From the cell containing the given text, extract its center point as (X, Y) coordinate. 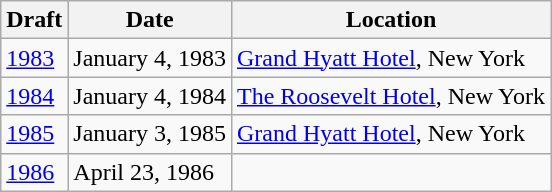
January 4, 1984 (150, 96)
Date (150, 20)
January 4, 1983 (150, 58)
1983 (34, 58)
April 23, 1986 (150, 172)
The Roosevelt Hotel, New York (390, 96)
Draft (34, 20)
1986 (34, 172)
Location (390, 20)
1984 (34, 96)
1985 (34, 134)
January 3, 1985 (150, 134)
